Scan for the cell matching the given text and deliver its (x, y) coordinate at center. 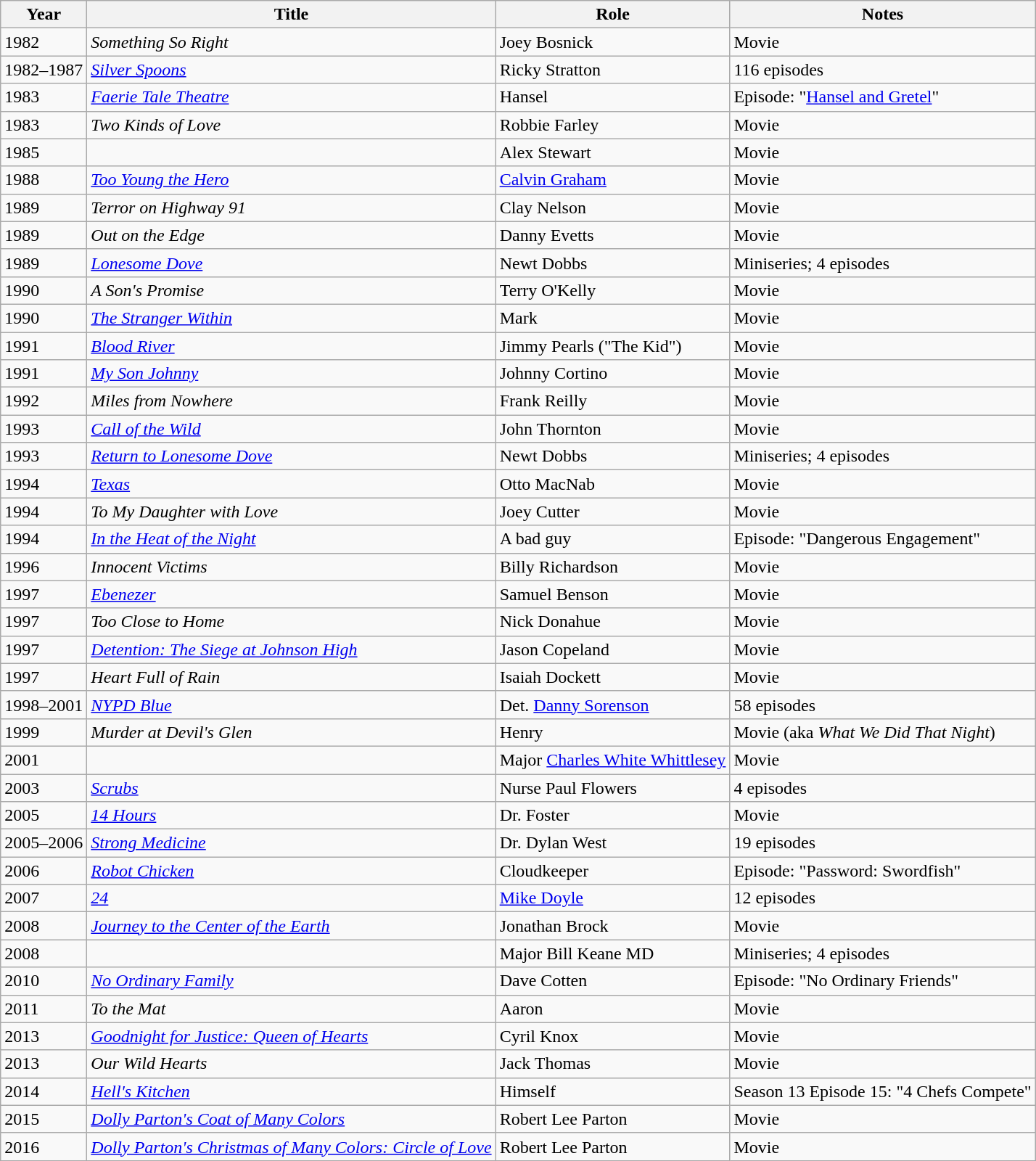
Faerie Tale Theatre (292, 97)
Scrubs (292, 787)
Jason Copeland (612, 649)
Blood River (292, 346)
No Ordinary Family (292, 981)
Robbie Farley (612, 125)
Two Kinds of Love (292, 125)
2015 (44, 1119)
14 Hours (292, 816)
Goodnight for Justice: Queen of Hearts (292, 1036)
Jack Thomas (612, 1064)
1992 (44, 401)
2016 (44, 1146)
Det. Danny Sorenson (612, 705)
Ricky Stratton (612, 70)
2006 (44, 871)
Billy Richardson (612, 567)
The Stranger Within (292, 318)
Murder at Devil's Glen (292, 732)
Cyril Knox (612, 1036)
2003 (44, 787)
Hell's Kitchen (292, 1091)
Himself (612, 1091)
Dolly Parton's Christmas of Many Colors: Circle of Love (292, 1146)
Danny Evetts (612, 235)
Samuel Benson (612, 594)
Miles from Nowhere (292, 401)
2005–2006 (44, 843)
Jonathan Brock (612, 926)
1996 (44, 567)
1999 (44, 732)
Season 13 Episode 15: "4 Chefs Compete" (882, 1091)
1982–1987 (44, 70)
24 (292, 898)
Episode: "Hansel and Gretel" (882, 97)
Henry (612, 732)
Otto MacNab (612, 484)
Terror on Highway 91 (292, 208)
1988 (44, 180)
Innocent Victims (292, 567)
Heart Full of Rain (292, 677)
Nick Donahue (612, 622)
Something So Right (292, 42)
A bad guy (612, 539)
To My Daughter with Love (292, 512)
Cloudkeeper (612, 871)
Notes (882, 15)
Episode: "Password: Swordfish" (882, 871)
To the Mat (292, 1009)
58 episodes (882, 705)
Frank Reilly (612, 401)
Strong Medicine (292, 843)
Too Close to Home (292, 622)
Mark (612, 318)
1985 (44, 152)
A Son's Promise (292, 290)
Dolly Parton's Coat of Many Colors (292, 1119)
Mike Doyle (612, 898)
Call of the Wild (292, 429)
12 episodes (882, 898)
4 episodes (882, 787)
Hansel (612, 97)
2014 (44, 1091)
Calvin Graham (612, 180)
Terry O'Kelly (612, 290)
Year (44, 15)
My Son Johnny (292, 374)
Nurse Paul Flowers (612, 787)
Silver Spoons (292, 70)
2001 (44, 760)
19 episodes (882, 843)
Our Wild Hearts (292, 1064)
1982 (44, 42)
Joey Bosnick (612, 42)
Texas (292, 484)
Return to Lonesome Dove (292, 456)
In the Heat of the Night (292, 539)
Major Charles White Whittlesey (612, 760)
2007 (44, 898)
Alex Stewart (612, 152)
Isaiah Dockett (612, 677)
Lonesome Dove (292, 263)
Major Bill Keane MD (612, 953)
Joey Cutter (612, 512)
2010 (44, 981)
Jimmy Pearls ("The Kid") (612, 346)
2011 (44, 1009)
1998–2001 (44, 705)
2005 (44, 816)
Dr. Foster (612, 816)
Movie (aka What We Did That Night) (882, 732)
Too Young the Hero (292, 180)
Detention: The Siege at Johnson High (292, 649)
Johnny Cortino (612, 374)
Episode: "No Ordinary Friends" (882, 981)
Title (292, 15)
NYPD Blue (292, 705)
Out on the Edge (292, 235)
116 episodes (882, 70)
Episode: "Dangerous Engagement" (882, 539)
Journey to the Center of the Earth (292, 926)
Dave Cotten (612, 981)
Clay Nelson (612, 208)
Aaron (612, 1009)
John Thornton (612, 429)
Ebenezer (292, 594)
Role (612, 15)
Dr. Dylan West (612, 843)
Robot Chicken (292, 871)
